Detect which cell encompasses the target text, then output its [X, Y] center coordinate. 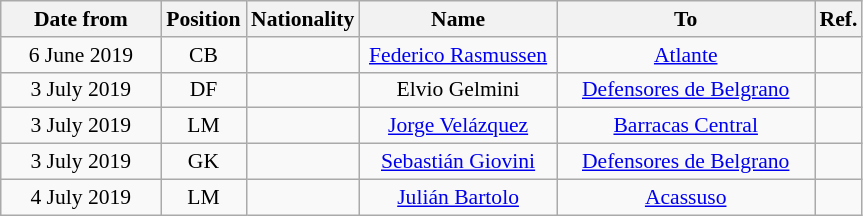
Jorge Velázquez [458, 126]
Sebastián Giovini [458, 162]
Date from [81, 19]
GK [204, 162]
6 June 2019 [81, 55]
Elvio Gelmini [458, 90]
CB [204, 55]
Federico Rasmussen [458, 55]
Barracas Central [686, 126]
Acassuso [686, 197]
Atlante [686, 55]
Nationality [302, 19]
To [686, 19]
4 July 2019 [81, 197]
Julián Bartolo [458, 197]
Name [458, 19]
DF [204, 90]
Ref. [839, 19]
Position [204, 19]
